From the cell containing the given text, extract its center point as (X, Y) coordinate. 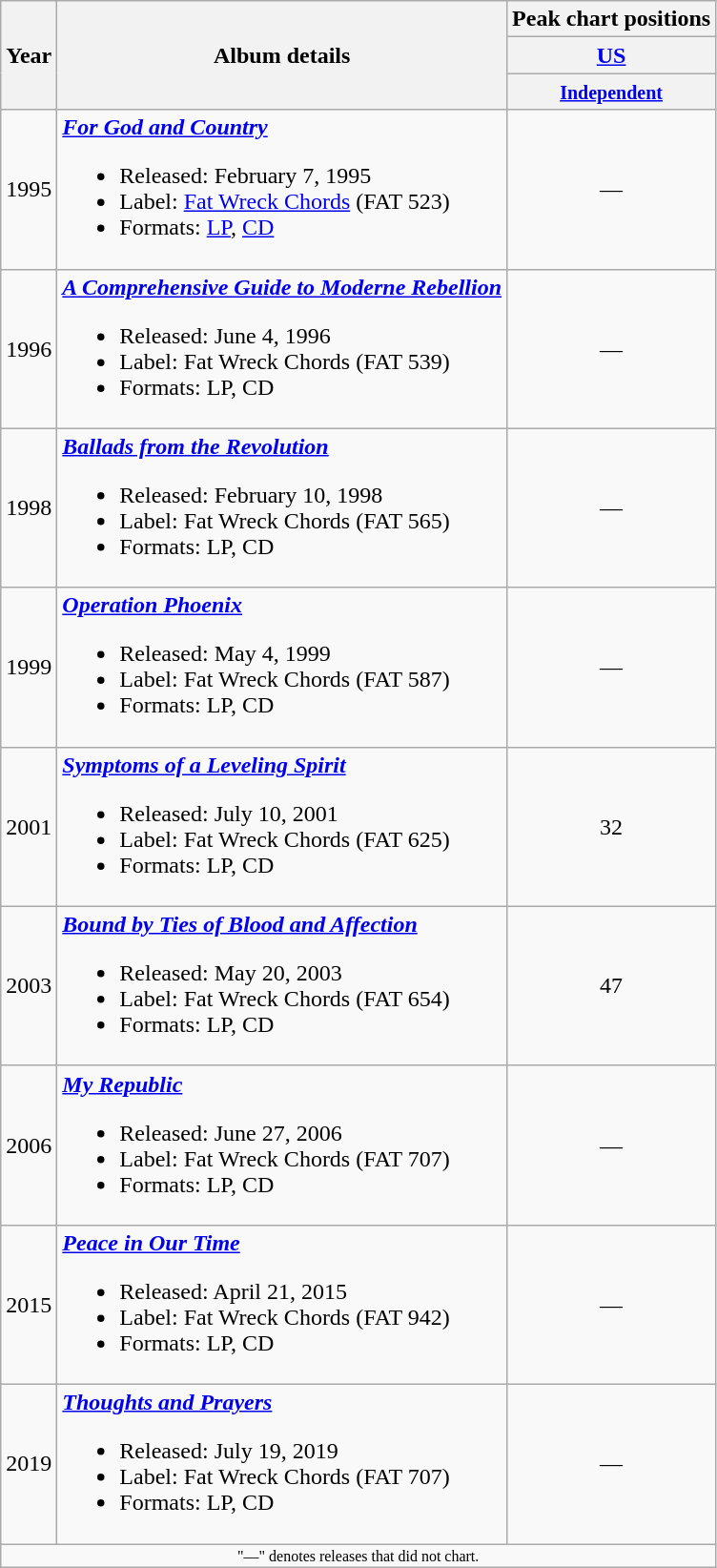
US (612, 55)
1995 (29, 189)
2001 (29, 826)
"—" denotes releases that did not chart. (358, 1555)
32 (612, 826)
2003 (29, 986)
Thoughts and PrayersReleased: July 19, 2019Label: Fat Wreck Chords (FAT 707)Formats: LP, CD (282, 1463)
Independent (612, 92)
1998 (29, 507)
Symptoms of a Leveling SpiritReleased: July 10, 2001Label: Fat Wreck Chords (FAT 625)Formats: LP, CD (282, 826)
Peace in Our TimeReleased: April 21, 2015Label: Fat Wreck Chords (FAT 942)Formats: LP, CD (282, 1305)
Year (29, 55)
1996 (29, 349)
Peak chart positions (612, 19)
Album details (282, 55)
Ballads from the RevolutionReleased: February 10, 1998Label: Fat Wreck Chords (FAT 565)Formats: LP, CD (282, 507)
47 (612, 986)
My RepublicReleased: June 27, 2006Label: Fat Wreck Chords (FAT 707)Formats: LP, CD (282, 1145)
Bound by Ties of Blood and AffectionReleased: May 20, 2003Label: Fat Wreck Chords (FAT 654)Formats: LP, CD (282, 986)
Operation PhoenixReleased: May 4, 1999Label: Fat Wreck Chords (FAT 587)Formats: LP, CD (282, 668)
For God and CountryReleased: February 7, 1995Label: Fat Wreck Chords (FAT 523)Formats: LP, CD (282, 189)
A Comprehensive Guide to Moderne RebellionReleased: June 4, 1996Label: Fat Wreck Chords (FAT 539)Formats: LP, CD (282, 349)
2015 (29, 1305)
1999 (29, 668)
2019 (29, 1463)
2006 (29, 1145)
